Determine the (X, Y) coordinate at the center of the cell enclosing the given text.  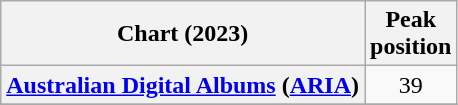
Australian Digital Albums (ARIA) (183, 85)
Peakposition (411, 34)
Chart (2023) (183, 34)
39 (411, 85)
